Find where the given text appears and provide that cell's center as (x, y) coordinate. 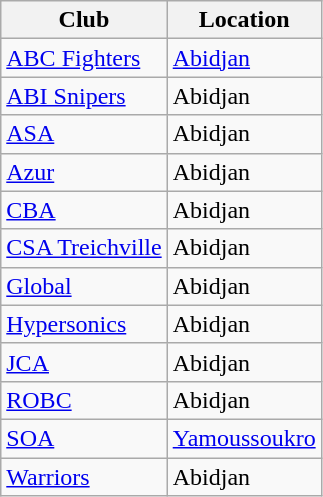
CSA Treichville (84, 248)
Hypersonics (84, 324)
JCA (84, 362)
ROBC (84, 400)
Warriors (84, 477)
Location (244, 20)
ASA (84, 134)
SOA (84, 438)
ABC Fighters (84, 58)
CBA (84, 210)
Global (84, 286)
Azur (84, 172)
Yamoussoukro (244, 438)
ABI Snipers (84, 96)
Club (84, 20)
